Output the [X, Y] coordinate of the center of the cell containing the given text.  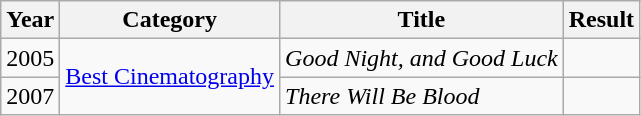
Title [422, 20]
Result [601, 20]
2005 [30, 58]
2007 [30, 96]
There Will Be Blood [422, 96]
Best Cinematography [170, 77]
Category [170, 20]
Year [30, 20]
Good Night, and Good Luck [422, 58]
